Return (X, Y) of the center of cell containing provided text 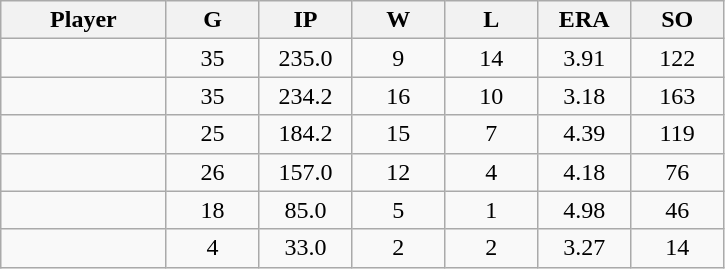
163 (678, 96)
46 (678, 210)
7 (492, 134)
184.2 (306, 134)
1 (492, 210)
234.2 (306, 96)
9 (398, 58)
L (492, 20)
85.0 (306, 210)
W (398, 20)
76 (678, 172)
G (212, 20)
15 (398, 134)
25 (212, 134)
5 (398, 210)
4.98 (584, 210)
16 (398, 96)
157.0 (306, 172)
ERA (584, 20)
SO (678, 20)
12 (398, 172)
18 (212, 210)
26 (212, 172)
Player (84, 20)
119 (678, 134)
IP (306, 20)
10 (492, 96)
3.91 (584, 58)
33.0 (306, 248)
122 (678, 58)
4.18 (584, 172)
4.39 (584, 134)
3.18 (584, 96)
3.27 (584, 248)
235.0 (306, 58)
